Find where the given text appears and provide that cell's center as [X, Y] coordinate. 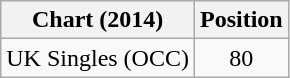
80 [241, 58]
Position [241, 20]
UK Singles (OCC) [98, 58]
Chart (2014) [98, 20]
